Capture the cell that displays the provided text and extract its [x, y] central coordinate. 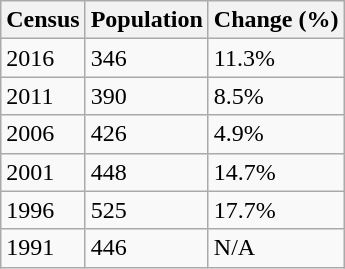
426 [146, 134]
Change (%) [276, 20]
2001 [43, 172]
11.3% [276, 58]
346 [146, 58]
525 [146, 210]
2016 [43, 58]
446 [146, 248]
Population [146, 20]
4.9% [276, 134]
Census [43, 20]
448 [146, 172]
N/A [276, 248]
390 [146, 96]
1991 [43, 248]
17.7% [276, 210]
14.7% [276, 172]
1996 [43, 210]
8.5% [276, 96]
2011 [43, 96]
2006 [43, 134]
